Return [x, y] of the center of cell containing provided text 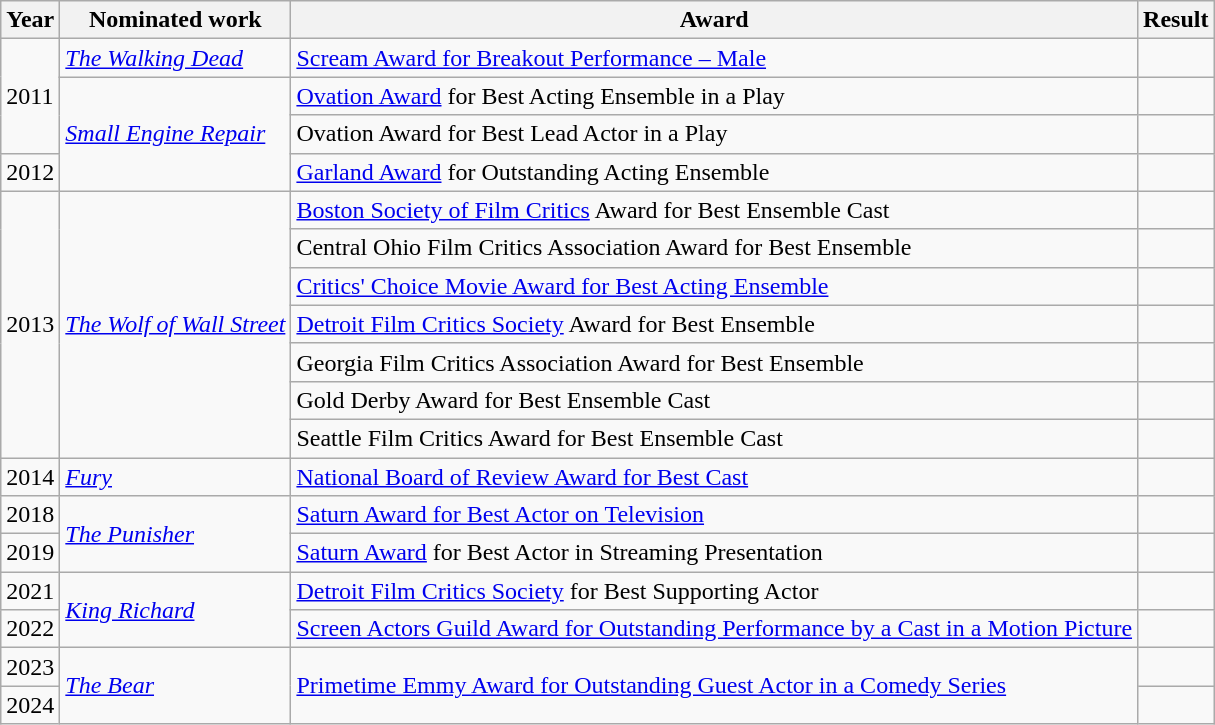
National Board of Review Award for Best Cast [714, 477]
Boston Society of Film Critics Award for Best Ensemble Cast [714, 210]
Critics' Choice Movie Award for Best Acting Ensemble [714, 286]
Nominated work [176, 20]
2021 [30, 591]
Gold Derby Award for Best Ensemble Cast [714, 400]
The Punisher [176, 534]
Georgia Film Critics Association Award for Best Ensemble [714, 362]
The Wolf of Wall Street [176, 324]
Saturn Award for Best Actor on Television [714, 515]
The Walking Dead [176, 58]
Garland Award for Outstanding Acting Ensemble [714, 172]
Ovation Award for Best Lead Actor in a Play [714, 134]
2011 [30, 96]
Scream Award for Breakout Performance – Male [714, 58]
Seattle Film Critics Award for Best Ensemble Cast [714, 438]
Screen Actors Guild Award for Outstanding Performance by a Cast in a Motion Picture [714, 629]
2012 [30, 172]
Detroit Film Critics Society Award for Best Ensemble [714, 324]
2022 [30, 629]
Fury [176, 477]
Small Engine Repair [176, 134]
2018 [30, 515]
Central Ohio Film Critics Association Award for Best Ensemble [714, 248]
Saturn Award for Best Actor in Streaming Presentation [714, 553]
Primetime Emmy Award for Outstanding Guest Actor in a Comedy Series [714, 686]
Detroit Film Critics Society for Best Supporting Actor [714, 591]
King Richard [176, 610]
Ovation Award for Best Acting Ensemble in a Play [714, 96]
Result [1176, 20]
Year [30, 20]
2013 [30, 324]
2023 [30, 667]
2024 [30, 705]
2019 [30, 553]
The Bear [176, 686]
Award [714, 20]
2014 [30, 477]
